Locate the cell with the specified text and output its [x, y] center coordinate. 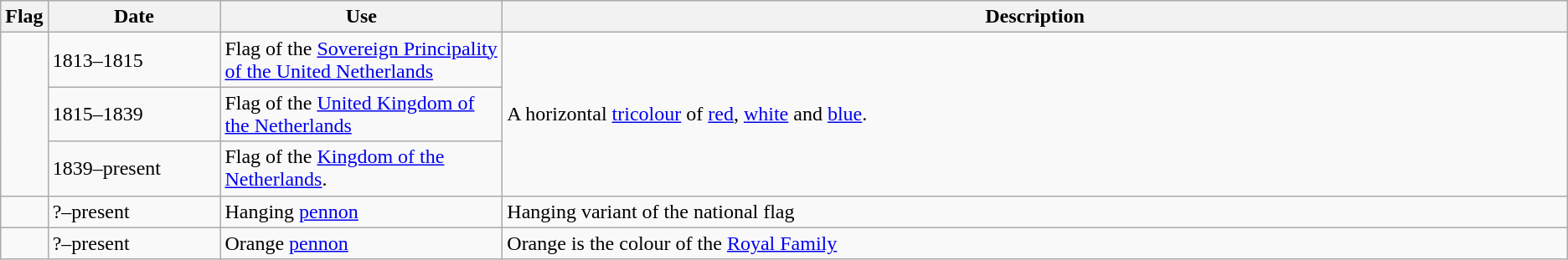
Use [362, 17]
Description [1035, 17]
1815–1839 [134, 114]
Hanging pennon [362, 212]
Flag [24, 17]
1813–1815 [134, 60]
A horizontal tricolour of red, white and blue. [1035, 114]
Orange is the colour of the Royal Family [1035, 243]
Orange pennon [362, 243]
1839–present [134, 169]
Flag of the Sovereign Principality of the United Netherlands [362, 60]
Hanging variant of the national flag [1035, 212]
Flag of the United Kingdom of the Netherlands [362, 114]
Date [134, 17]
Flag of the Kingdom of the Netherlands. [362, 169]
